Locate the cell with the specified text and output its (x, y) center coordinate. 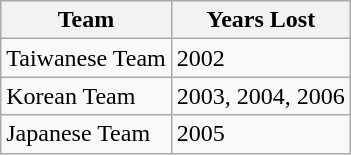
Team (86, 20)
Korean Team (86, 96)
Japanese Team (86, 134)
2005 (260, 134)
2003, 2004, 2006 (260, 96)
2002 (260, 58)
Taiwanese Team (86, 58)
Years Lost (260, 20)
